Identify which cell holds the provided text, then report its [x, y] central coordinate. 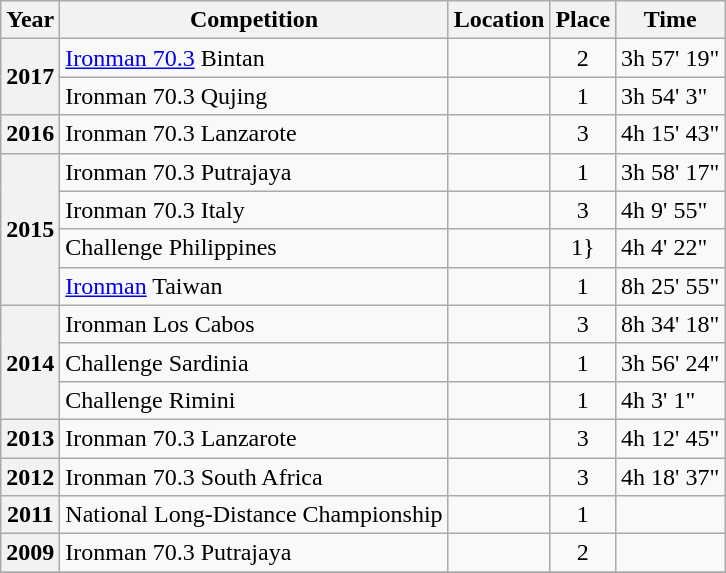
2011 [30, 515]
2016 [30, 134]
Year [30, 20]
1} [583, 248]
Ironman Taiwan [254, 286]
Challenge Sardinia [254, 362]
Ironman 70.3 Italy [254, 210]
Location [499, 20]
Challenge Rimini [254, 400]
Ironman 70.3 South Africa [254, 477]
Ironman 70.3 Bintan [254, 58]
8h 34' 18" [670, 324]
3h 57' 19" [670, 58]
4h 18' 37" [670, 477]
Place [583, 20]
3h 54' 3" [670, 96]
2012 [30, 477]
Ironman Los Cabos [254, 324]
Challenge Philippines [254, 248]
2013 [30, 438]
Time [670, 20]
Competition [254, 20]
4h 15' 43" [670, 134]
4h 9' 55" [670, 210]
8h 25' 55" [670, 286]
National Long-Distance Championship [254, 515]
3h 58' 17" [670, 172]
Ironman 70.3 Qujing [254, 96]
2014 [30, 362]
3h 56' 24" [670, 362]
2015 [30, 229]
4h 3' 1" [670, 400]
2017 [30, 77]
4h 4' 22" [670, 248]
4h 12' 45" [670, 438]
2009 [30, 553]
